For the text-containing cell, return its midpoint in (x, y) coordinate format. 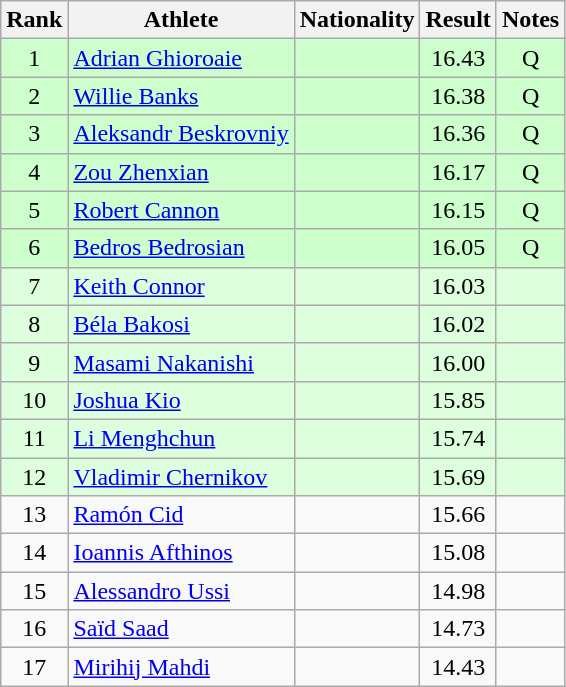
Mirihij Mahdi (181, 667)
Willie Banks (181, 96)
16.02 (458, 324)
12 (34, 477)
15.69 (458, 477)
Keith Connor (181, 286)
Saïd Saad (181, 629)
Ramón Cid (181, 515)
Rank (34, 20)
Result (458, 20)
14.98 (458, 591)
4 (34, 172)
Nationality (357, 20)
Joshua Kio (181, 400)
10 (34, 400)
14.43 (458, 667)
15.08 (458, 553)
Li Menghchun (181, 438)
16.05 (458, 248)
16.36 (458, 134)
Zou Zhenxian (181, 172)
16.15 (458, 210)
Ioannis Afthinos (181, 553)
16.17 (458, 172)
9 (34, 362)
7 (34, 286)
3 (34, 134)
Vladimir Chernikov (181, 477)
13 (34, 515)
Masami Nakanishi (181, 362)
Notes (530, 20)
6 (34, 248)
11 (34, 438)
8 (34, 324)
Adrian Ghioroaie (181, 58)
16.03 (458, 286)
16.38 (458, 96)
2 (34, 96)
14 (34, 553)
Robert Cannon (181, 210)
17 (34, 667)
5 (34, 210)
16.00 (458, 362)
16.43 (458, 58)
Athlete (181, 20)
Aleksandr Beskrovniy (181, 134)
Bedros Bedrosian (181, 248)
Alessandro Ussi (181, 591)
15 (34, 591)
15.85 (458, 400)
15.66 (458, 515)
Béla Bakosi (181, 324)
15.74 (458, 438)
16 (34, 629)
1 (34, 58)
14.73 (458, 629)
